Return the (X, Y) coordinate for the center point of the cell that contains the specified text.  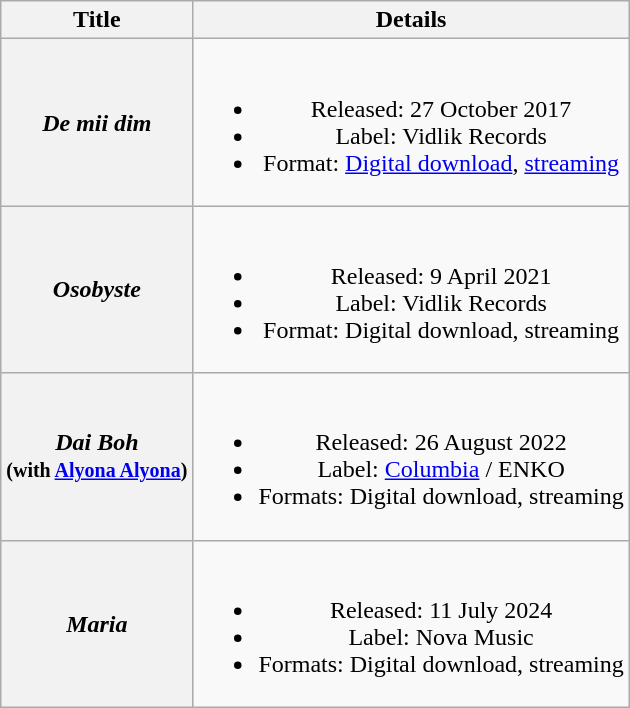
Released: 9 April 2021Label: Vidlik RecordsFormat: Digital download, streaming (411, 290)
Released: 26 August 2022Label: Columbia / ENKOFormats: Digital download, streaming (411, 456)
Released: 11 July 2024Label: Nova MusicFormats: Digital download, streaming (411, 624)
Dai Boh(with Alyona Alyona) (97, 456)
De mii dim (97, 122)
Maria (97, 624)
Details (411, 20)
Title (97, 20)
Osobyste (97, 290)
Released: 27 October 2017Label: Vidlik RecordsFormat: Digital download, streaming (411, 122)
